Capture the cell that displays the provided text and extract its [X, Y] central coordinate. 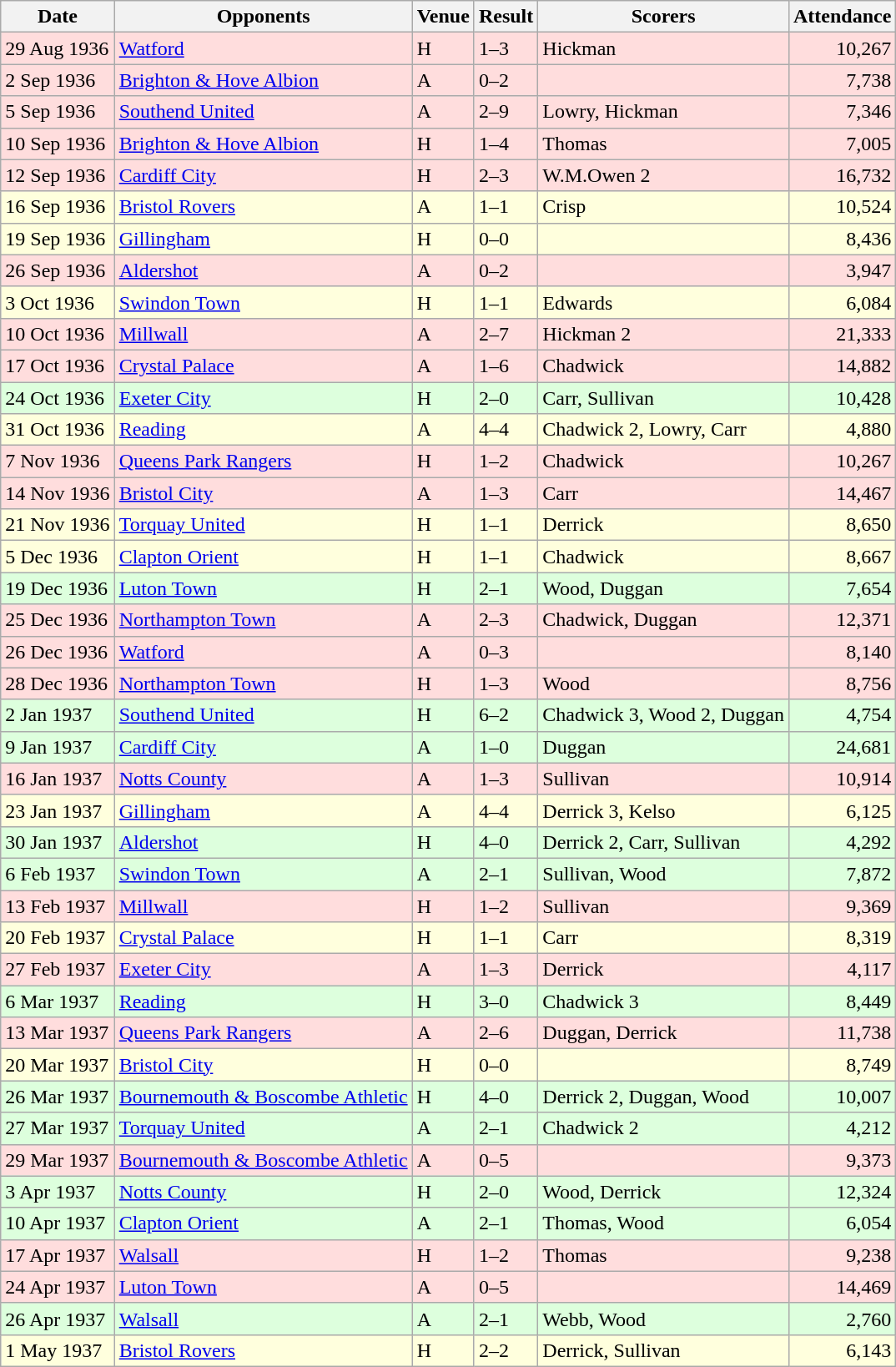
Edwards [664, 302]
Hickman 2 [664, 334]
Chadwick, Duggan [664, 620]
8,436 [842, 239]
5 Sep 1936 [58, 112]
24,681 [842, 747]
3 Apr 1937 [58, 1192]
Derrick 3, Kelso [664, 810]
8,756 [842, 683]
10 Oct 1936 [58, 334]
17 Oct 1936 [58, 366]
Chadwick 2 [664, 1128]
13 Mar 1937 [58, 1033]
7,738 [842, 80]
16 Jan 1937 [58, 779]
10,914 [842, 779]
Chadwick 3, Wood 2, Duggan [664, 715]
2–9 [506, 112]
Scorers [664, 17]
6,125 [842, 810]
12,371 [842, 620]
12,324 [842, 1192]
2–7 [506, 334]
14,467 [842, 493]
Wood, Derrick [664, 1192]
12 Sep 1936 [58, 175]
Duggan, Derrick [664, 1033]
4,754 [842, 715]
W.M.Owen 2 [664, 175]
26 Dec 1936 [58, 652]
7,005 [842, 144]
2 Jan 1937 [58, 715]
Thomas, Wood [664, 1223]
Opponents [264, 17]
2 Sep 1936 [58, 80]
6–2 [506, 715]
8,449 [842, 1001]
10,007 [842, 1097]
11,738 [842, 1033]
8,650 [842, 525]
10 Apr 1937 [58, 1223]
27 Feb 1937 [58, 970]
6,143 [842, 1350]
Crisp [664, 207]
2–6 [506, 1033]
4,292 [842, 842]
13 Feb 1937 [58, 905]
8,667 [842, 557]
Sullivan, Wood [664, 874]
24 Oct 1936 [58, 398]
9 Jan 1937 [58, 747]
9,369 [842, 905]
3–0 [506, 1001]
10 Sep 1936 [58, 144]
7,346 [842, 112]
8,140 [842, 652]
Lowry, Hickman [664, 112]
Chadwick 2, Lowry, Carr [664, 430]
1 May 1937 [58, 1350]
26 Apr 1937 [58, 1319]
30 Jan 1937 [58, 842]
24 Apr 1937 [58, 1287]
10,428 [842, 398]
20 Feb 1937 [58, 938]
Derrick 2, Duggan, Wood [664, 1097]
14 Nov 1936 [58, 493]
26 Sep 1936 [58, 270]
3,947 [842, 270]
Duggan [664, 747]
17 Apr 1937 [58, 1255]
9,373 [842, 1160]
1–4 [506, 144]
Webb, Wood [664, 1319]
Chadwick 3 [664, 1001]
8,749 [842, 1065]
6 Mar 1937 [58, 1001]
7,654 [842, 588]
Result [506, 17]
21,333 [842, 334]
4,212 [842, 1128]
28 Dec 1936 [58, 683]
6,084 [842, 302]
Derrick, Sullivan [664, 1350]
Wood, Duggan [664, 588]
Carr, Sullivan [664, 398]
7,872 [842, 874]
29 Mar 1937 [58, 1160]
20 Mar 1937 [58, 1065]
5 Dec 1936 [58, 557]
27 Mar 1937 [58, 1128]
16 Sep 1936 [58, 207]
Venue [443, 17]
19 Dec 1936 [58, 588]
21 Nov 1936 [58, 525]
1–0 [506, 747]
16,732 [842, 175]
8,319 [842, 938]
Date [58, 17]
Wood [664, 683]
25 Dec 1936 [58, 620]
Derrick 2, Carr, Sullivan [664, 842]
0–3 [506, 652]
7 Nov 1936 [58, 462]
6 Feb 1937 [58, 874]
14,882 [842, 366]
10,524 [842, 207]
29 Aug 1936 [58, 48]
14,469 [842, 1287]
19 Sep 1936 [58, 239]
2–2 [506, 1350]
26 Mar 1937 [58, 1097]
6,054 [842, 1223]
9,238 [842, 1255]
3 Oct 1936 [58, 302]
1–6 [506, 366]
2,760 [842, 1319]
4,880 [842, 430]
31 Oct 1936 [58, 430]
Attendance [842, 17]
Hickman [664, 48]
4,117 [842, 970]
23 Jan 1937 [58, 810]
